Provide the [X, Y] coordinate of the cell's center where the given text is located.  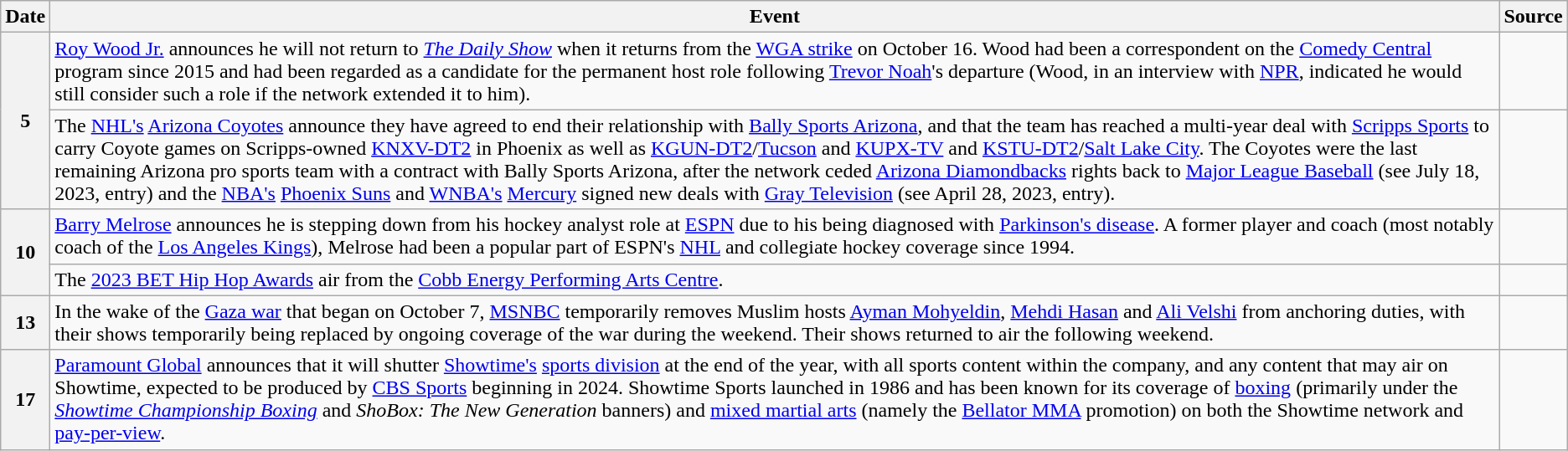
5 [25, 120]
Source [1533, 17]
The 2023 BET Hip Hop Awards air from the Cobb Energy Performing Arts Centre. [775, 279]
Event [775, 17]
10 [25, 253]
17 [25, 400]
Date [25, 17]
13 [25, 323]
